From the cell containing the given text, extract its center point as (X, Y) coordinate. 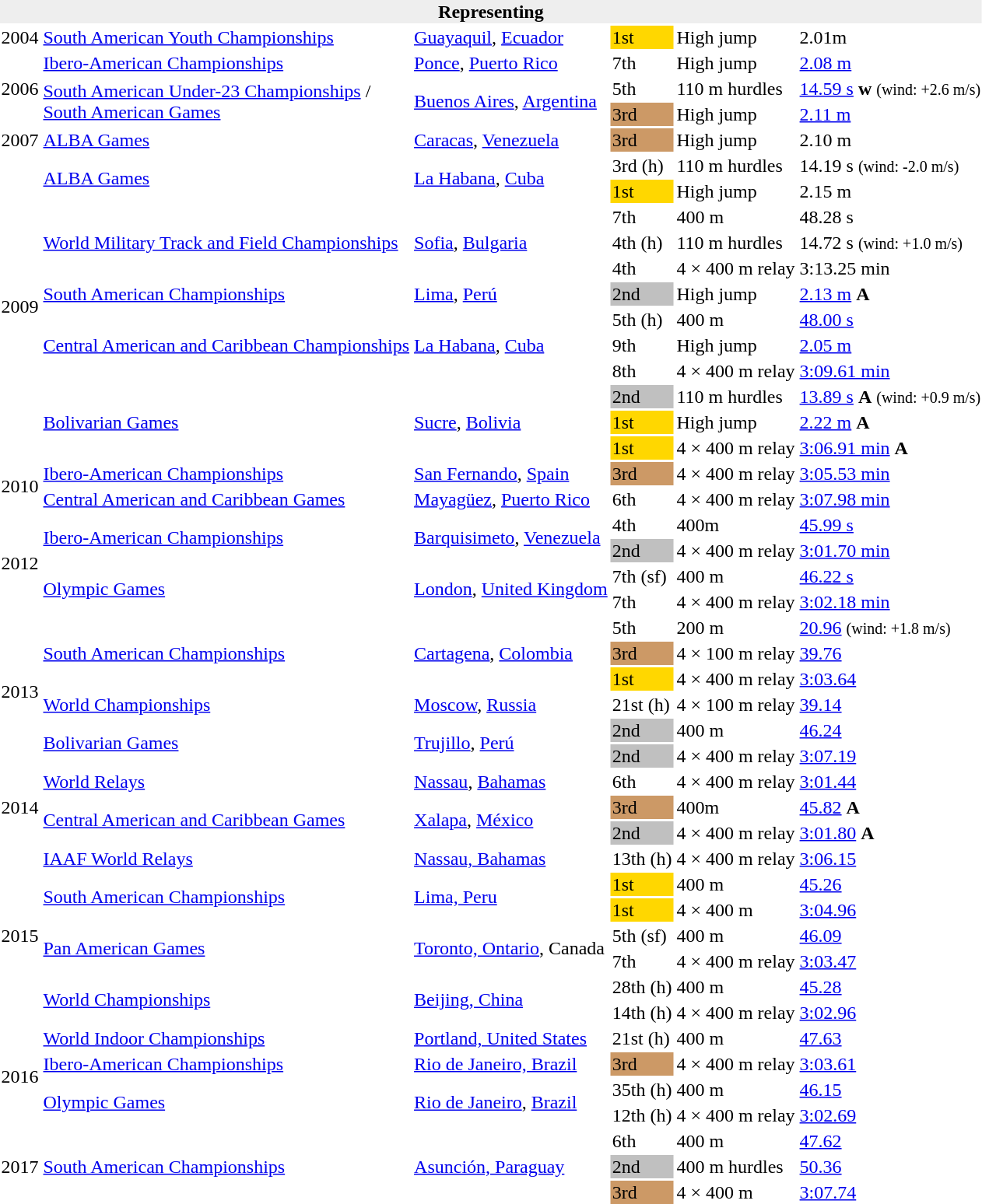
Sofia, Bulgaria (511, 243)
2013 (20, 692)
3:04.96 (890, 910)
5th (h) (642, 320)
Guayaquil, Ecuador (511, 37)
2.10 m (890, 140)
Beijing, China (511, 1000)
Moscow, Russia (511, 705)
Buenos Aires, Argentina (511, 101)
3:01.80 A (890, 833)
3:03.64 (890, 679)
2012 (20, 563)
3:03.61 (890, 1064)
Xalapa, México (511, 820)
2.13 m A (890, 294)
8th (642, 371)
2004 (20, 37)
2.05 m (890, 345)
14.72 s (wind: +1.0 m/s) (890, 243)
45.82 A (890, 807)
14.19 s (wind: -2.0 m/s) (890, 166)
46.22 s (890, 576)
2014 (20, 807)
3:07.74 (890, 1192)
400 m hurdles (736, 1167)
4th (h) (642, 243)
San Fernando, Spain (511, 474)
200 m (736, 628)
39.14 (890, 705)
Asunción, Paraguay (511, 1167)
Barquisimeto, Venezuela (511, 538)
2015 (20, 936)
46.09 (890, 936)
12th (h) (642, 1115)
Portland, United States (511, 1038)
Trujillo, Perú (511, 744)
50.36 (890, 1167)
3:02.69 (890, 1115)
47.63 (890, 1038)
48.28 s (890, 217)
7th (sf) (642, 576)
South American Under-23 Championships / South American Games (226, 101)
46.24 (890, 730)
39.76 (890, 653)
London, United Kingdom (511, 590)
3:03.47 (890, 961)
2009 (20, 306)
World Military Track and Field Championships (226, 243)
3:07.98 min (890, 499)
IAAF World Relays (226, 859)
13.89 s A (wind: +0.9 m/s) (890, 397)
28th (h) (642, 987)
Central American and Caribbean Championships (226, 345)
45.99 s (890, 525)
3:06.91 min A (890, 448)
20.96 (wind: +1.8 m/s) (890, 628)
2.11 m (890, 114)
2007 (20, 140)
3:07.19 (890, 756)
48.00 s (890, 320)
3:09.61 min (890, 371)
Representing (491, 12)
Toronto, Ontario, Canada (511, 949)
Pan American Games (226, 949)
3:05.53 min (890, 474)
Caracas, Venezuela (511, 140)
3:01.44 (890, 782)
Ponce, Puerto Rico (511, 63)
13th (h) (642, 859)
Lima, Perú (511, 294)
5th (sf) (642, 936)
2006 (20, 89)
14.59 s w (wind: +2.6 m/s) (890, 89)
3:02.18 min (890, 602)
3:02.96 (890, 1013)
Cartagena, Colombia (511, 653)
2.15 m (890, 191)
2016 (20, 1076)
3:01.70 min (890, 551)
2.08 m (890, 63)
47.62 (890, 1141)
2.01m (890, 37)
World Relays (226, 782)
2.22 m A (890, 422)
46.15 (890, 1090)
35th (h) (642, 1090)
45.26 (890, 884)
3rd (h) (642, 166)
2017 (20, 1167)
2010 (20, 487)
9th (642, 345)
World Indoor Championships (226, 1038)
South American Youth Championships (226, 37)
45.28 (890, 987)
Mayagüez, Puerto Rico (511, 499)
3:13.25 min (890, 268)
3:06.15 (890, 859)
14th (h) (642, 1013)
Lima, Peru (511, 898)
Sucre, Bolivia (511, 422)
